Extract the (x, y) coordinate from the center of the cell holding the provided text.  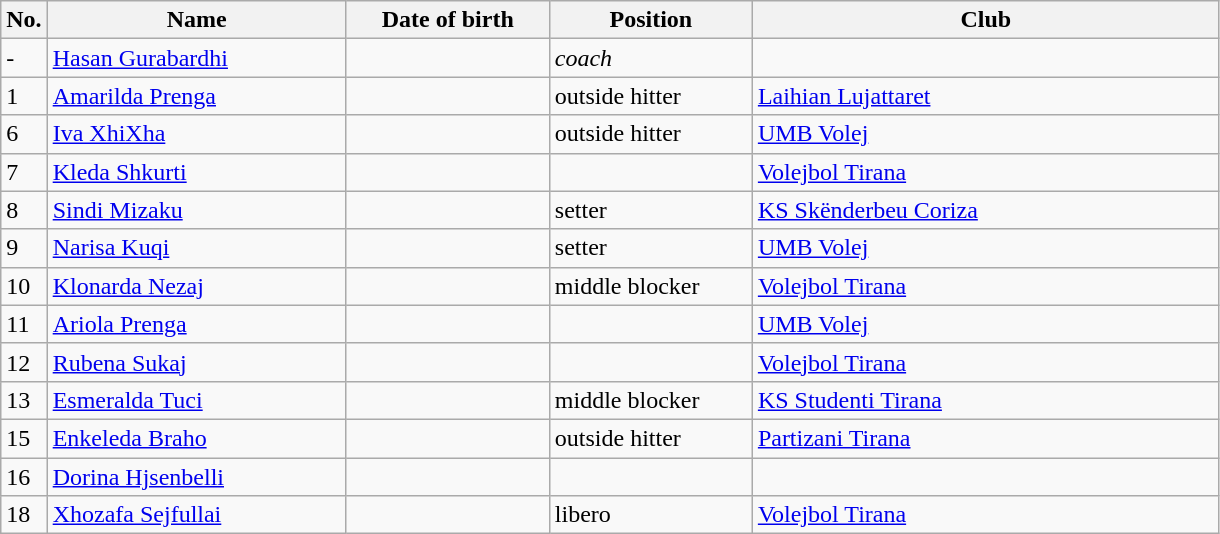
8 (24, 210)
13 (24, 400)
Position (650, 20)
Sindi Mizaku (196, 210)
16 (24, 477)
1 (24, 96)
libero (650, 515)
Kleda Shkurti (196, 172)
coach (650, 58)
9 (24, 248)
Name (196, 20)
10 (24, 286)
Rubena Sukaj (196, 362)
Esmeralda Tuci (196, 400)
Date of birth (448, 20)
7 (24, 172)
- (24, 58)
6 (24, 134)
18 (24, 515)
Hasan Gurabardhi (196, 58)
Klonarda Nezaj (196, 286)
11 (24, 324)
Laihian Lujattaret (986, 96)
Partizani Tirana (986, 438)
Enkeleda Braho (196, 438)
No. (24, 20)
15 (24, 438)
Iva XhiXha (196, 134)
Ariola Prenga (196, 324)
Dorina Hjsenbelli (196, 477)
Amarilda Prenga (196, 96)
Narisa Kuqi (196, 248)
KS Studenti Tirana (986, 400)
Xhozafa Sejfullai (196, 515)
Club (986, 20)
12 (24, 362)
KS Skënderbeu Coriza (986, 210)
